Find where the given text appears and provide that cell's center as (x, y) coordinate. 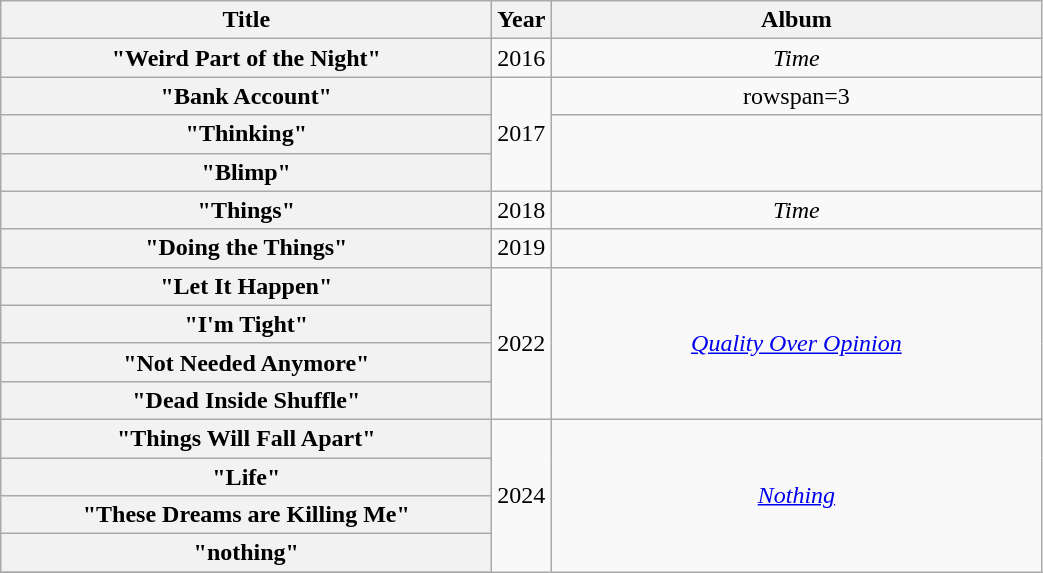
"Things Will Fall Apart" (246, 438)
"Blimp" (246, 172)
Nothing (796, 495)
2018 (522, 210)
"These Dreams are Killing Me" (246, 515)
"Weird Part of the Night" (246, 58)
2017 (522, 134)
"Bank Account" (246, 96)
Album (796, 20)
2022 (522, 343)
"Things" (246, 210)
"I'm Tight" (246, 324)
"nothing" (246, 553)
Year (522, 20)
Title (246, 20)
2019 (522, 248)
2024 (522, 495)
"Thinking" (246, 134)
"Not Needed Anymore" (246, 362)
"Let It Happen" (246, 286)
2016 (522, 58)
rowspan=3 (796, 96)
"Doing the Things" (246, 248)
"Life" (246, 477)
Quality Over Opinion (796, 343)
"Dead Inside Shuffle" (246, 400)
